Extract the (x, y) coordinate from the center of the cell holding the provided text.  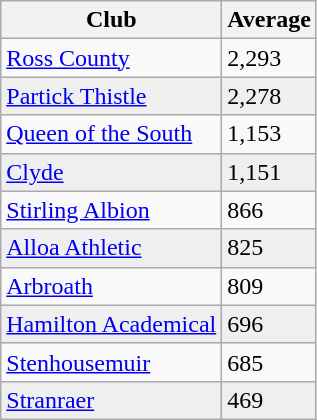
Stranraer (112, 400)
Stirling Albion (112, 210)
Average (270, 20)
1,151 (270, 172)
825 (270, 248)
Hamilton Academical (112, 324)
809 (270, 286)
2,278 (270, 96)
469 (270, 400)
2,293 (270, 58)
696 (270, 324)
Alloa Athletic (112, 248)
Clyde (112, 172)
Stenhousemuir (112, 362)
1,153 (270, 134)
866 (270, 210)
Partick Thistle (112, 96)
Arbroath (112, 286)
Club (112, 20)
Queen of the South (112, 134)
Ross County (112, 58)
685 (270, 362)
